Return [X, Y] of the center of cell containing provided text 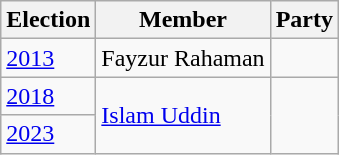
Party [304, 20]
Islam Uddin [183, 115]
2018 [48, 96]
Election [48, 20]
2023 [48, 134]
2013 [48, 58]
Fayzur Rahaman [183, 58]
Member [183, 20]
